Extract the [X, Y] coordinate from the center of the cell holding the provided text.  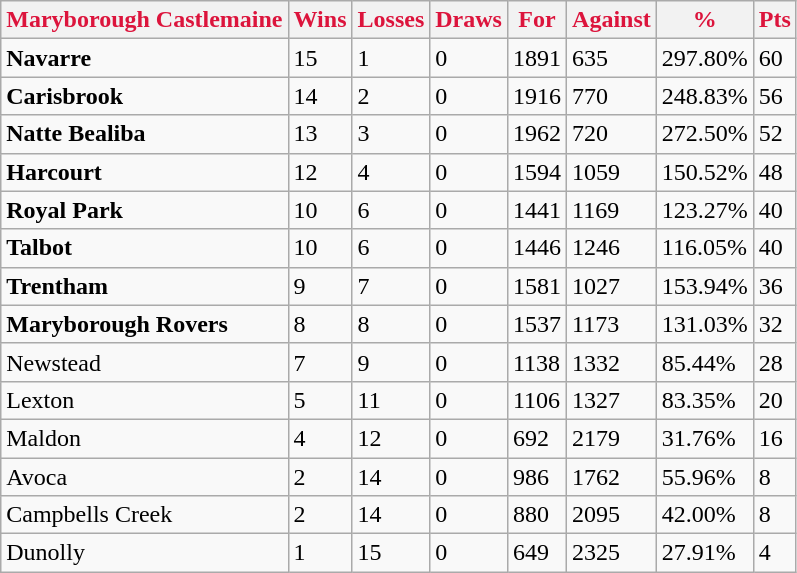
Campbells Creek [144, 515]
131.03% [704, 324]
Maryborough Rovers [144, 324]
1106 [536, 400]
32 [774, 324]
649 [536, 553]
% [704, 20]
1027 [612, 286]
150.52% [704, 172]
Maryborough Castlemaine [144, 20]
31.76% [704, 438]
116.05% [704, 248]
248.83% [704, 96]
Navarre [144, 58]
1059 [612, 172]
297.80% [704, 58]
83.35% [704, 400]
20 [774, 400]
1441 [536, 210]
720 [612, 134]
1581 [536, 286]
1138 [536, 362]
1762 [612, 477]
1327 [612, 400]
60 [774, 58]
Draws [469, 20]
5 [320, 400]
85.44% [704, 362]
692 [536, 438]
1169 [612, 210]
272.50% [704, 134]
2325 [612, 553]
1537 [536, 324]
1962 [536, 134]
Natte Bealiba [144, 134]
880 [536, 515]
27.91% [704, 553]
1246 [612, 248]
13 [320, 134]
Trentham [144, 286]
Avoca [144, 477]
153.94% [704, 286]
1173 [612, 324]
28 [774, 362]
Newstead [144, 362]
Lexton [144, 400]
Losses [391, 20]
Wins [320, 20]
52 [774, 134]
3 [391, 134]
Harcourt [144, 172]
For [536, 20]
Maldon [144, 438]
1446 [536, 248]
986 [536, 477]
Dunolly [144, 553]
Pts [774, 20]
Talbot [144, 248]
Carisbrook [144, 96]
11 [391, 400]
42.00% [704, 515]
16 [774, 438]
48 [774, 172]
2095 [612, 515]
1332 [612, 362]
1891 [536, 58]
635 [612, 58]
770 [612, 96]
123.27% [704, 210]
56 [774, 96]
36 [774, 286]
2179 [612, 438]
1916 [536, 96]
1594 [536, 172]
Against [612, 20]
55.96% [704, 477]
Royal Park [144, 210]
